Identify which cell holds the provided text, then report its (x, y) central coordinate. 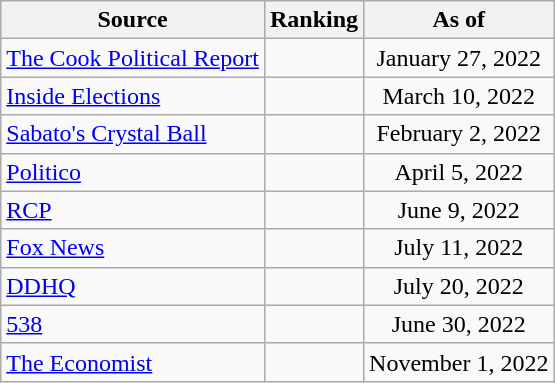
November 1, 2022 (459, 362)
The Economist (133, 362)
April 5, 2022 (459, 172)
Sabato's Crystal Ball (133, 134)
March 10, 2022 (459, 96)
DDHQ (133, 286)
Politico (133, 172)
Fox News (133, 248)
June 9, 2022 (459, 210)
July 11, 2022 (459, 248)
Source (133, 20)
July 20, 2022 (459, 286)
538 (133, 324)
As of (459, 20)
February 2, 2022 (459, 134)
Inside Elections (133, 96)
RCP (133, 210)
January 27, 2022 (459, 58)
Ranking (314, 20)
June 30, 2022 (459, 324)
The Cook Political Report (133, 58)
